Determine the (x, y) coordinate at the center of the cell enclosing the given text.  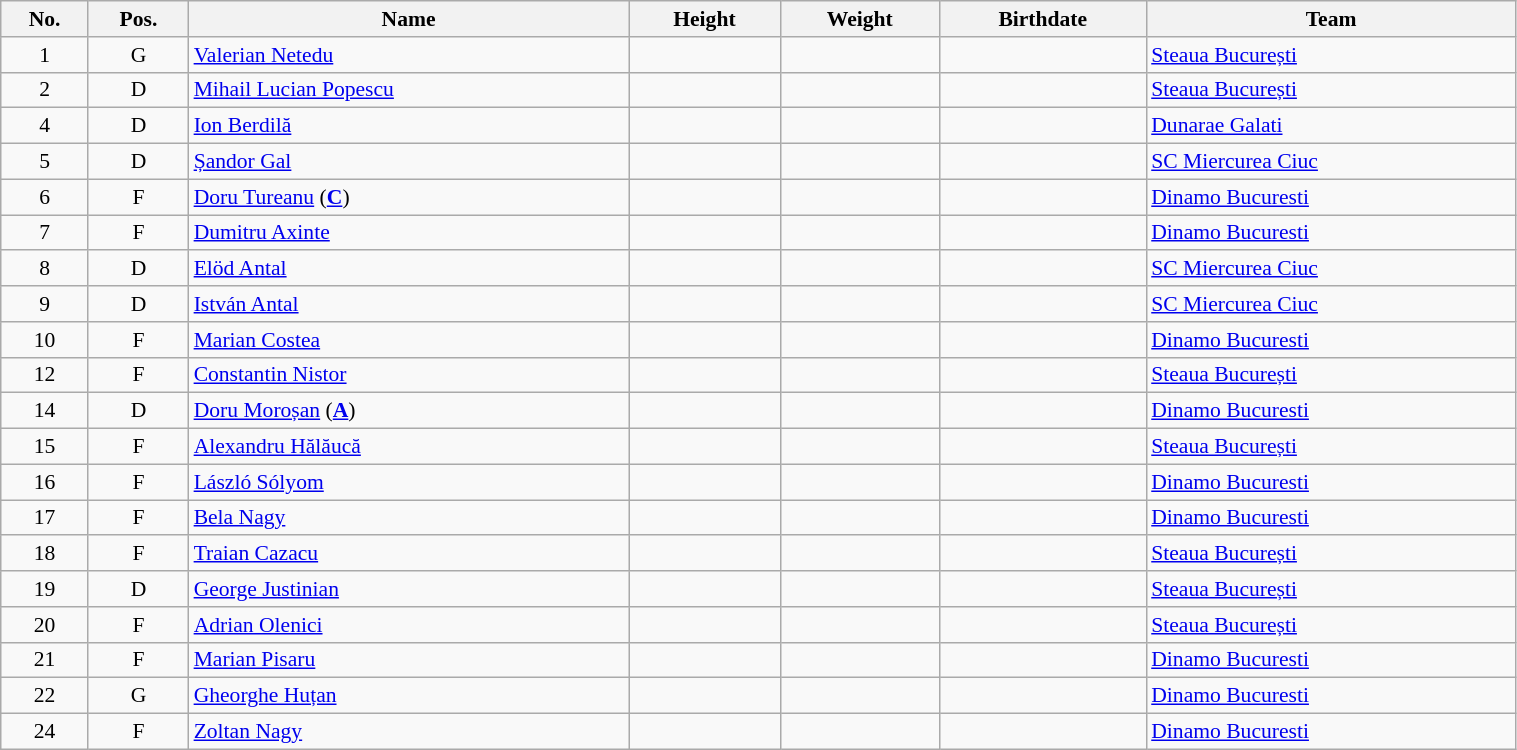
Birthdate (1042, 19)
Pos. (138, 19)
21 (45, 660)
Adrian Olenici (409, 625)
5 (45, 162)
Dunarae Galati (1331, 126)
9 (45, 304)
Weight (860, 19)
Height (705, 19)
18 (45, 554)
7 (45, 233)
6 (45, 197)
16 (45, 482)
Name (409, 19)
Bela Nagy (409, 518)
Dumitru Axinte (409, 233)
Zoltan Nagy (409, 732)
4 (45, 126)
István Antal (409, 304)
Constantin Nistor (409, 375)
George Justinian (409, 589)
Marian Pisaru (409, 660)
Doru Tureanu (C) (409, 197)
Team (1331, 19)
Ion Berdilă (409, 126)
László Sólyom (409, 482)
15 (45, 447)
Mihail Lucian Popescu (409, 90)
1 (45, 55)
2 (45, 90)
19 (45, 589)
17 (45, 518)
Gheorghe Huțan (409, 696)
Traian Cazacu (409, 554)
22 (45, 696)
Alexandru Hălăucă (409, 447)
14 (45, 411)
20 (45, 625)
Șandor Gal (409, 162)
12 (45, 375)
No. (45, 19)
10 (45, 340)
Doru Moroșan (A) (409, 411)
24 (45, 732)
Valerian Netedu (409, 55)
Marian Costea (409, 340)
Elöd Antal (409, 269)
8 (45, 269)
